For the text-containing cell, return its midpoint in [X, Y] coordinate format. 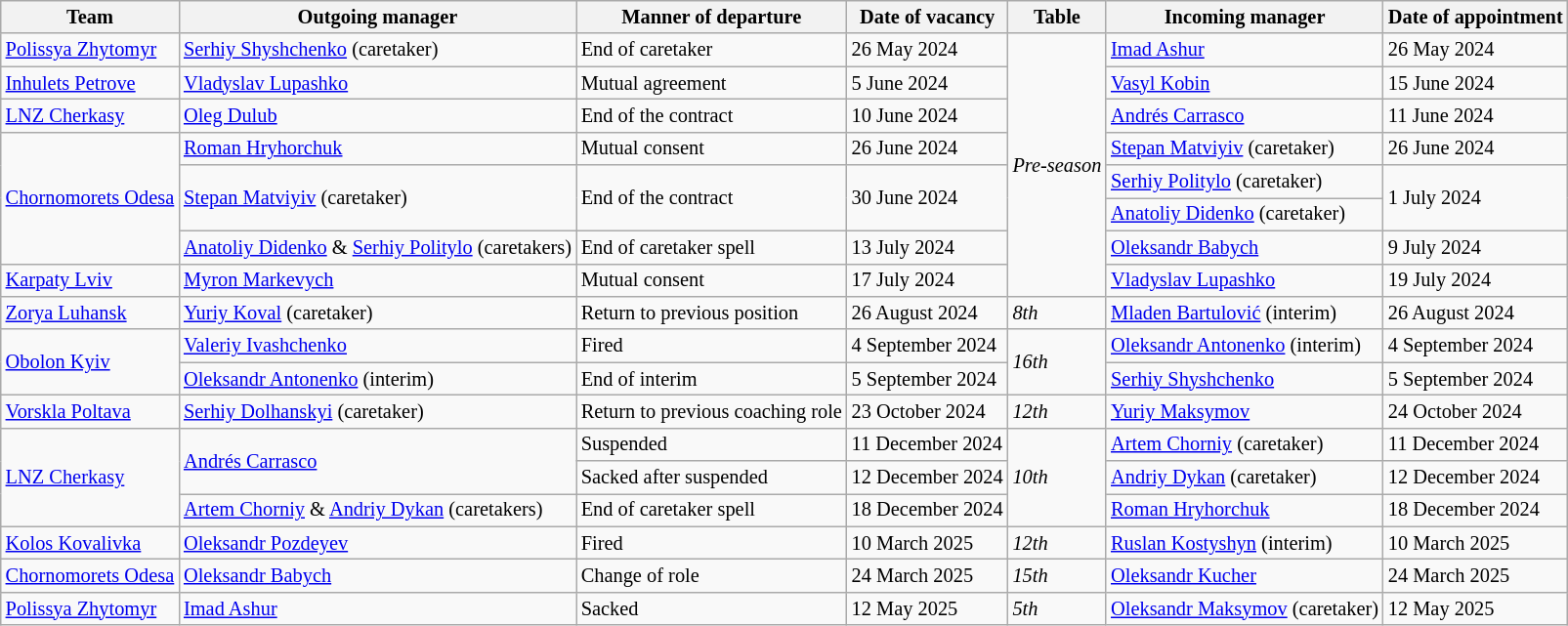
Oleksandr Kucher [1245, 575]
10th [1057, 477]
Table [1057, 17]
Yuriy Maksymov [1245, 411]
Inhulets Petrove [90, 83]
Sacked [711, 608]
Team [90, 17]
End of caretaker [711, 50]
Anatoliy Didenko (caretaker) [1245, 214]
Date of appointment [1475, 17]
Mladen Bartulović (interim) [1245, 313]
24 October 2024 [1475, 411]
Valeriy Ivashchenko [377, 346]
Incoming manager [1245, 17]
Return to previous position [711, 313]
Return to previous coaching role [711, 411]
Change of role [711, 575]
Karpaty Lviv [90, 280]
Kolos Kovalivka [90, 543]
19 July 2024 [1475, 280]
16th [1057, 361]
Artem Chorniy (caretaker) [1245, 444]
30 June 2024 [928, 197]
Sacked after suspended [711, 478]
Serhiy Shyshchenko [1245, 379]
Yuriy Koval (caretaker) [377, 313]
Serhiy Shyshchenko (caretaker) [377, 50]
Zorya Luhansk [90, 313]
17 July 2024 [928, 280]
15 June 2024 [1475, 83]
End of interim [711, 379]
Serhiy Dolhanskyi (caretaker) [377, 411]
Oleksandr Pozdeyev [377, 543]
10 June 2024 [928, 115]
Outgoing manager [377, 17]
Obolon Kyiv [90, 361]
Anatoliy Didenko & Serhiy Politylo (caretakers) [377, 247]
Serhiy Politylo (caretaker) [1245, 182]
Date of vacancy [928, 17]
Ruslan Kostyshyn (interim) [1245, 543]
Mutual agreement [711, 83]
Oleg Dulub [377, 115]
Suspended [711, 444]
Myron Markevych [377, 280]
Artem Chorniy & Andriy Dykan (caretakers) [377, 510]
15th [1057, 575]
1 July 2024 [1475, 197]
23 October 2024 [928, 411]
Oleksandr Maksymov (caretaker) [1245, 608]
Manner of departure [711, 17]
Vorskla Poltava [90, 411]
Pre-season [1057, 164]
Vasyl Kobin [1245, 83]
8th [1057, 313]
13 July 2024 [928, 247]
5 June 2024 [928, 83]
5th [1057, 608]
11 June 2024 [1475, 115]
9 July 2024 [1475, 247]
Andriy Dykan (caretaker) [1245, 478]
